Extract the (X, Y) coordinate from the center of the cell holding the provided text.  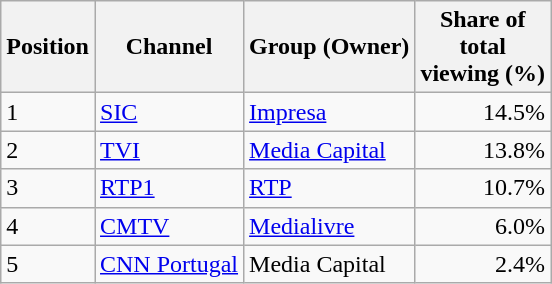
1 (48, 112)
2 (48, 150)
3 (48, 188)
SIC (168, 112)
Channel (168, 47)
5 (48, 264)
Group (Owner) (330, 47)
14.5% (483, 112)
TVI (168, 150)
Impresa (330, 112)
Position (48, 47)
4 (48, 226)
RTP1 (168, 188)
Medialivre (330, 226)
2.4% (483, 264)
Share oftotalviewing (%) (483, 47)
10.7% (483, 188)
6.0% (483, 226)
CNN Portugal (168, 264)
RTP (330, 188)
CMTV (168, 226)
13.8% (483, 150)
